Detect which cell encompasses the target text, then output its (x, y) center coordinate. 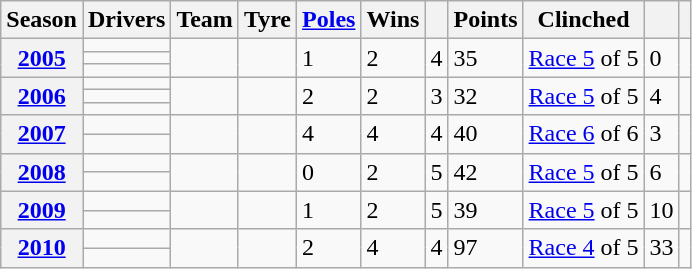
2008 (42, 172)
Season (42, 20)
10 (662, 210)
Race 6 of 6 (584, 134)
2005 (42, 58)
35 (486, 58)
2007 (42, 134)
Team (205, 20)
Drivers (126, 20)
Points (486, 20)
32 (486, 96)
Tyre (267, 20)
2010 (42, 248)
Race 4 of 5 (584, 248)
33 (662, 248)
2009 (42, 210)
42 (486, 172)
97 (486, 248)
40 (486, 134)
Clinched (584, 20)
6 (662, 172)
2006 (42, 96)
Wins (393, 20)
39 (486, 210)
Poles (329, 20)
